Provide the (x, y) coordinate of the cell's center where the given text is located.  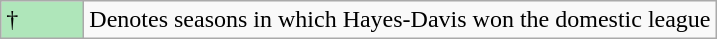
† (42, 20)
Denotes seasons in which Hayes-Davis won the domestic league (400, 20)
